Determine the (X, Y) coordinate at the center of the cell enclosing the given text.  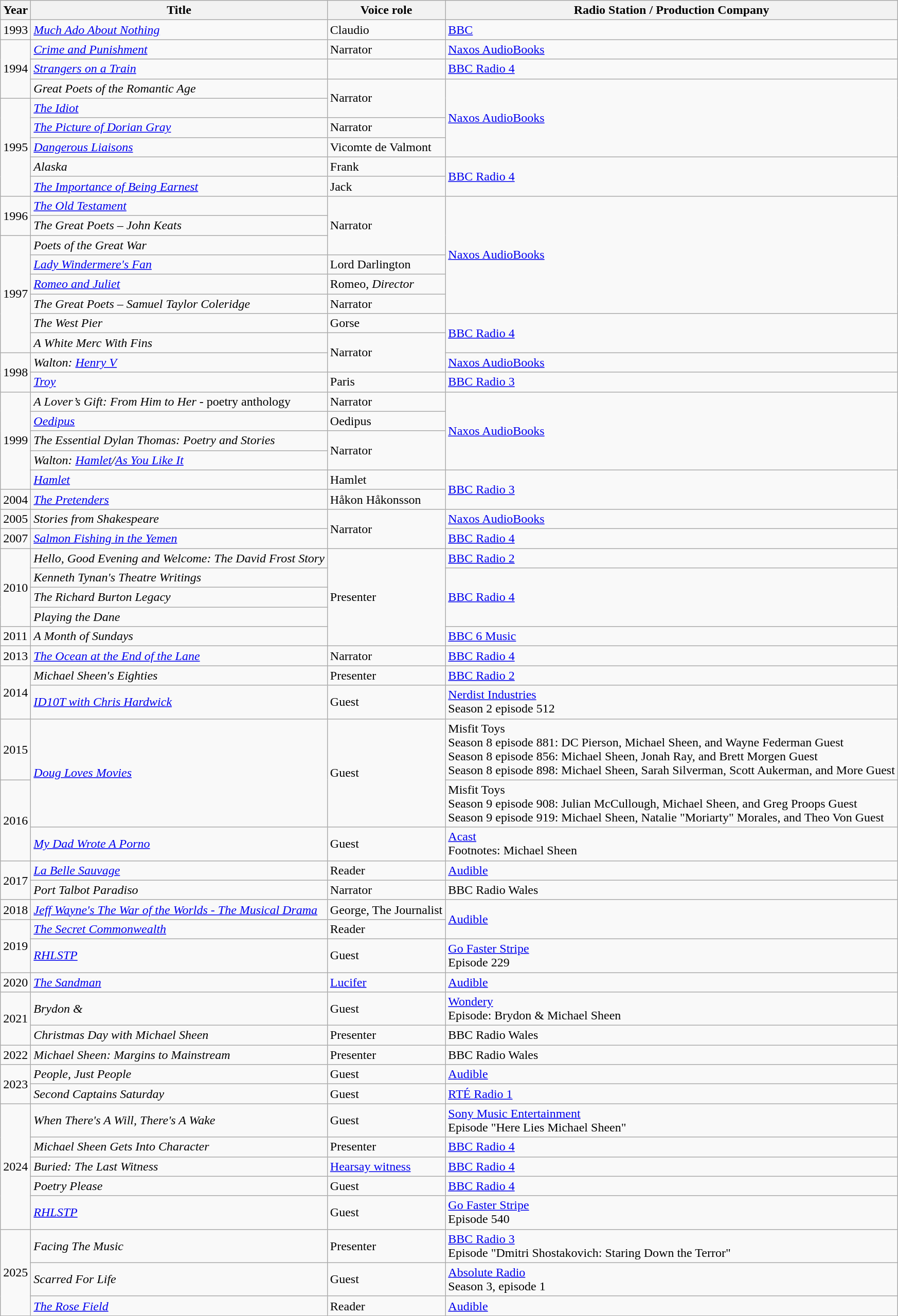
Jack (386, 186)
Port Talbot Paradiso (179, 890)
The Picture of Dorian Gray (179, 127)
Michael Sheen's Eighties (179, 675)
2014 (15, 692)
Hearsay witness (386, 1166)
The Ocean at the End of the Lane (179, 656)
Vicomte de Valmont (386, 147)
The Idiot (179, 108)
The Secret Commonwealth (179, 929)
Great Poets of the Romantic Age (179, 88)
2007 (15, 538)
2018 (15, 909)
The Great Poets – Samuel Taylor Coleridge (179, 304)
2011 (15, 636)
Crime and Punishment (179, 49)
Michael Sheen Gets Into Character (179, 1147)
2010 (15, 587)
1999 (15, 441)
2005 (15, 519)
Year (15, 10)
Walton: Hamlet/As You Like It (179, 460)
Facing The Music (179, 1246)
Romeo, Director (386, 284)
George, The Journalist (386, 909)
The Great Poets – John Keats (179, 225)
ID10T with Chris Hardwick (179, 702)
1998 (15, 372)
A Lover’s Gift: From Him to Her - poetry anthology (179, 401)
Brydon & (179, 1009)
Buried: The Last Witness (179, 1166)
2013 (15, 656)
Nerdist IndustriesSeason 2 episode 512 (672, 702)
Hello, Good Evening and Welcome: The David Frost Story (179, 558)
Troy (179, 382)
Voice role (386, 10)
Kenneth Tynan's Theatre Writings (179, 578)
Paris (386, 382)
Absolute RadioSeason 3, episode 1 (672, 1279)
My Dad Wrote A Porno (179, 844)
Radio Station / Production Company (672, 10)
The Richard Burton Legacy (179, 597)
Claudio (386, 30)
Second Captains Saturday (179, 1094)
Gorse (386, 323)
Håkon Håkonsson (386, 499)
Frank (386, 167)
2025 (15, 1272)
Go Faster StripeEpisode 540 (672, 1212)
1993 (15, 30)
2023 (15, 1084)
Doug Loves Movies (179, 773)
People, Just People (179, 1074)
BBC 6 Music (672, 636)
1997 (15, 294)
2016 (15, 820)
RTÉ Radio 1 (672, 1094)
The Rose Field (179, 1306)
WonderyEpisode: Brydon & Michael Sheen (672, 1009)
2022 (15, 1055)
Alaska (179, 167)
1996 (15, 215)
Walton: Henry V (179, 362)
BBC (672, 30)
Salmon Fishing in the Yemen (179, 538)
When There's A Will, There's A Wake (179, 1121)
Jeff Wayne's The War of the Worlds - The Musical Drama (179, 909)
The West Pier (179, 323)
Lady Windermere's Fan (179, 265)
The Importance of Being Earnest (179, 186)
2021 (15, 1019)
Michael Sheen: Margins to Mainstream (179, 1055)
Go Faster StripeEpisode 229 (672, 955)
Romeo and Juliet (179, 284)
Poets of the Great War (179, 245)
Much Ado About Nothing (179, 30)
The Old Testament (179, 206)
2024 (15, 1166)
1995 (15, 147)
2017 (15, 880)
Strangers on a Train (179, 69)
1994 (15, 69)
The Pretenders (179, 499)
2019 (15, 946)
Poetry Please (179, 1186)
Dangerous Liaisons (179, 147)
Title (179, 10)
Stories from Shakespeare (179, 519)
2004 (15, 499)
Lucifer (386, 982)
Lord Darlington (386, 265)
2015 (15, 750)
AcastFootnotes: Michael Sheen (672, 844)
The Sandman (179, 982)
BBC Radio 3Episode "Dmitri Shostakovich: Staring Down the Terror" (672, 1246)
2020 (15, 982)
La Belle Sauvage (179, 870)
A Month of Sundays (179, 636)
Sony Music EntertainmentEpisode "Here Lies Michael Sheen" (672, 1121)
A White Merc With Fins (179, 343)
The Essential Dylan Thomas: Poetry and Stories (179, 441)
Playing the Dane (179, 617)
Christmas Day with Michael Sheen (179, 1035)
Scarred For Life (179, 1279)
